Pinpoint the cell where the given text exists, returning its (x, y) midpoint coordinate. 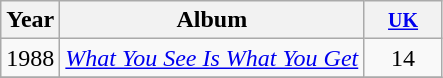
What You See Is What You Get (212, 58)
14 (404, 58)
Album (212, 20)
Year (30, 20)
1988 (30, 58)
UK (404, 20)
